Capture the cell that displays the provided text and extract its [X, Y] central coordinate. 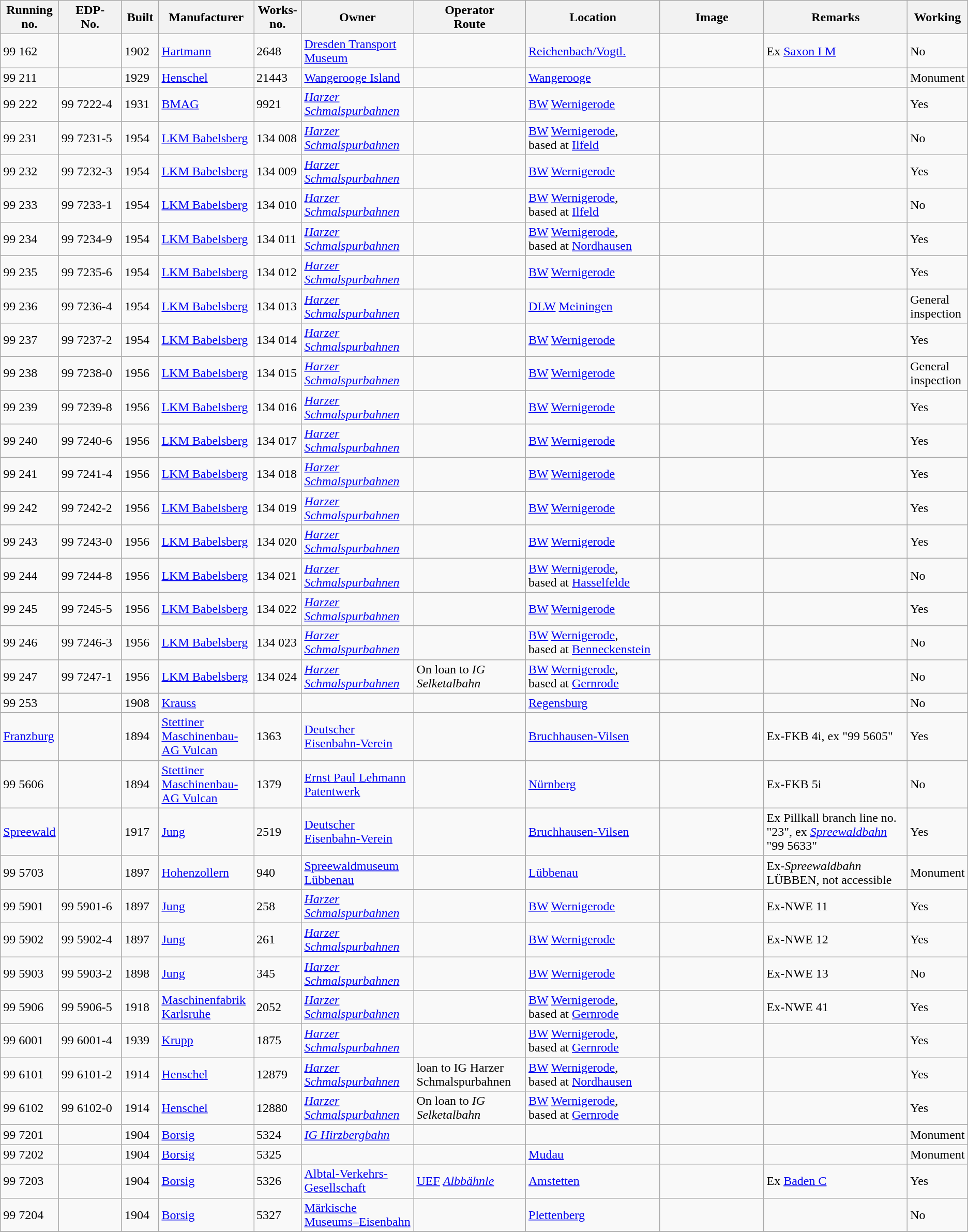
134 015 [278, 373]
99 7235-6 [90, 272]
99 5903 [29, 973]
134 017 [278, 441]
Krauss [206, 703]
134 019 [278, 508]
Amstetten [593, 1181]
2648 [278, 51]
134 024 [278, 677]
2519 [278, 832]
Wangerooge Island [358, 78]
99 242 [29, 508]
99 235 [29, 272]
99 247 [29, 677]
99 243 [29, 542]
Manufacturer [206, 18]
Ex-Spreewaldbahn LÜBBEN, not accessible [836, 872]
99 241 [29, 475]
1875 [278, 1041]
Hartmann [206, 51]
99 7233-1 [90, 205]
99 5901 [29, 906]
99 222 [29, 104]
99 7245-5 [90, 609]
99 232 [29, 172]
1917 [140, 832]
21443 [278, 78]
1939 [140, 1041]
99 6102 [29, 1108]
Wangerooge [593, 78]
134 011 [278, 239]
99 5902-4 [90, 939]
Regensburg [593, 703]
Ernst Paul Lehmann Patentwerk [358, 784]
134 020 [278, 542]
Image [712, 18]
99 7240-6 [90, 441]
99 7202 [29, 1154]
Krupp [206, 1041]
134 021 [278, 575]
99 6001 [29, 1041]
1929 [140, 78]
99 253 [29, 703]
99 7244-8 [90, 575]
134 009 [278, 172]
99 238 [29, 373]
99 6001-4 [90, 1041]
Ex-NWE 11 [836, 906]
99 7204 [29, 1214]
99 244 [29, 575]
BW Wernigerode, based at Benneckenstein [593, 642]
99 246 [29, 642]
5326 [278, 1181]
Dresden Transport Museum [358, 51]
99 6102-0 [90, 1108]
99 237 [29, 339]
5327 [278, 1214]
Ex Pillkall branch line no. "23", ex Spreewaldbahn "99 5633" [836, 832]
134 014 [278, 339]
940 [278, 872]
99 7238-0 [90, 373]
loan to IG Harzer Schmalspurbahnen [470, 1075]
Works-no. [278, 18]
9921 [278, 104]
99 7203 [29, 1181]
Franzburg [29, 737]
Owner [358, 18]
134 018 [278, 475]
99 7237-2 [90, 339]
BW Wernigerode, based at Hasselfelde [593, 575]
Plettenberg [593, 1214]
134 016 [278, 407]
1908 [140, 703]
99 239 [29, 407]
99 5901-6 [90, 906]
Ex Baden C [836, 1181]
Albtal-Verkehrs-Gesellschaft [358, 1181]
99 162 [29, 51]
Reichenbach/Vogtl. [593, 51]
5325 [278, 1154]
12880 [278, 1108]
134 012 [278, 272]
99 6101 [29, 1075]
DLW Meiningen [593, 306]
2052 [278, 1008]
99 245 [29, 609]
99 211 [29, 78]
Working [938, 18]
5324 [278, 1135]
Ex Saxon I M [836, 51]
Location [593, 18]
Ex-NWE 41 [836, 1008]
1918 [140, 1008]
Lübbenau [593, 872]
Spreewaldmuseum Lübbenau [358, 872]
99 7231-5 [90, 138]
99 7243-0 [90, 542]
UEF Albbähnle [470, 1181]
99 5903-2 [90, 973]
99 7234-9 [90, 239]
99 5606 [29, 784]
99 7239-8 [90, 407]
99 7222-4 [90, 104]
Ex-NWE 13 [836, 973]
Nürnberg [593, 784]
Maschinenfabrik Karlsruhe [206, 1008]
Ex-FKB 4i, ex "99 5605" [836, 737]
99 7242-2 [90, 508]
261 [278, 939]
134 010 [278, 205]
134 013 [278, 306]
99 5906 [29, 1008]
99 7236-4 [90, 306]
1363 [278, 737]
345 [278, 973]
134 023 [278, 642]
99 7201 [29, 1135]
99 240 [29, 441]
99 5703 [29, 872]
1898 [140, 973]
258 [278, 906]
1902 [140, 51]
Märkische Museums–Eisenbahn [358, 1214]
12879 [278, 1075]
Remarks [836, 18]
Ex-FKB 5i [836, 784]
99 7246-3 [90, 642]
99 233 [29, 205]
99 234 [29, 239]
99 236 [29, 306]
Ex-NWE 12 [836, 939]
OperatorRoute [470, 18]
134 008 [278, 138]
99 5902 [29, 939]
EDP-No. [90, 18]
99 7241-4 [90, 475]
99 6101-2 [90, 1075]
99 231 [29, 138]
99 5906-5 [90, 1008]
134 022 [278, 609]
99 7232-3 [90, 172]
1379 [278, 784]
1931 [140, 104]
Built [140, 18]
Mudau [593, 1154]
IG Hirzbergbahn [358, 1135]
Hohenzollern [206, 872]
BMAG [206, 104]
Spreewald [29, 832]
Runningno. [29, 18]
99 7247-1 [90, 677]
